Extract the (X, Y) coordinate from the center of the cell holding the provided text.  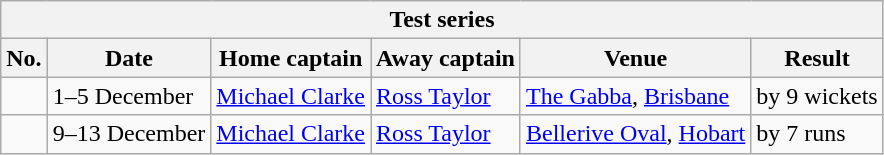
1–5 December (129, 96)
Bellerive Oval, Hobart (635, 134)
Venue (635, 58)
Date (129, 58)
9–13 December (129, 134)
Result (817, 58)
Home captain (291, 58)
The Gabba, Brisbane (635, 96)
by 9 wickets (817, 96)
Away captain (445, 58)
by 7 runs (817, 134)
Test series (442, 20)
No. (24, 58)
